Return the [X, Y] coordinate for the center point of the cell that contains the specified text.  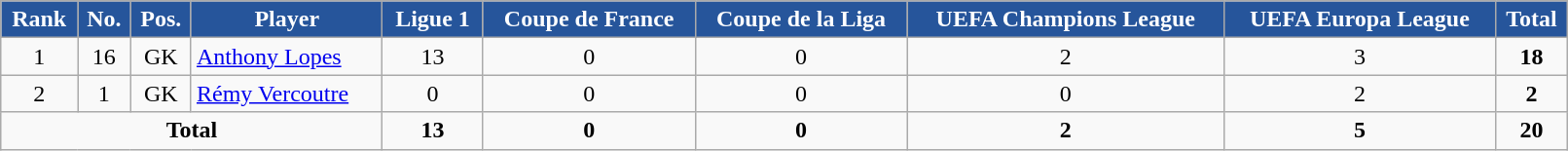
UEFA Europa League [1360, 19]
Rank [39, 19]
UEFA Champions League [1066, 19]
20 [1532, 131]
5 [1360, 131]
16 [105, 57]
3 [1360, 57]
Rémy Vercoutre [286, 94]
18 [1532, 57]
Anthony Lopes [286, 57]
No. [105, 19]
Pos. [161, 19]
Ligue 1 [432, 19]
Player [286, 19]
Coupe de France [589, 19]
Coupe de la Liga [801, 19]
